Identify which cell holds the provided text, then report its [x, y] central coordinate. 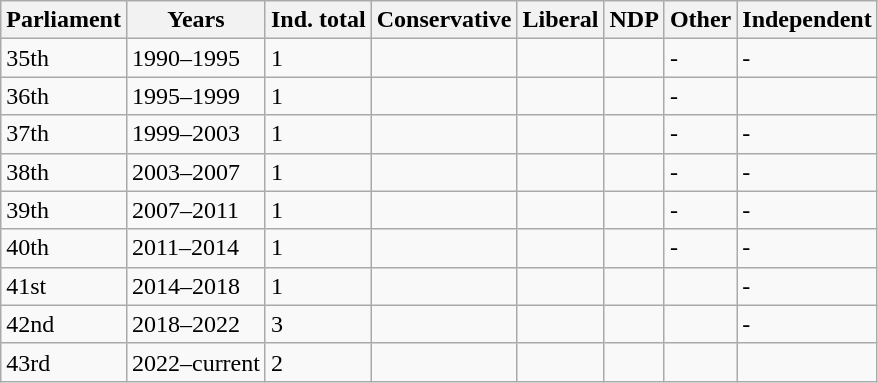
37th [64, 134]
2007–2011 [196, 210]
35th [64, 58]
Liberal [560, 20]
Other [700, 20]
3 [318, 324]
43rd [64, 362]
1999–2003 [196, 134]
36th [64, 96]
Parliament [64, 20]
2 [318, 362]
38th [64, 172]
42nd [64, 324]
2022–current [196, 362]
2018–2022 [196, 324]
Years [196, 20]
41st [64, 286]
40th [64, 248]
NDP [634, 20]
1995–1999 [196, 96]
1990–1995 [196, 58]
2011–2014 [196, 248]
Independent [807, 20]
Conservative [444, 20]
Ind. total [318, 20]
2014–2018 [196, 286]
39th [64, 210]
2003–2007 [196, 172]
